Identify which cell holds the provided text, then report its [x, y] central coordinate. 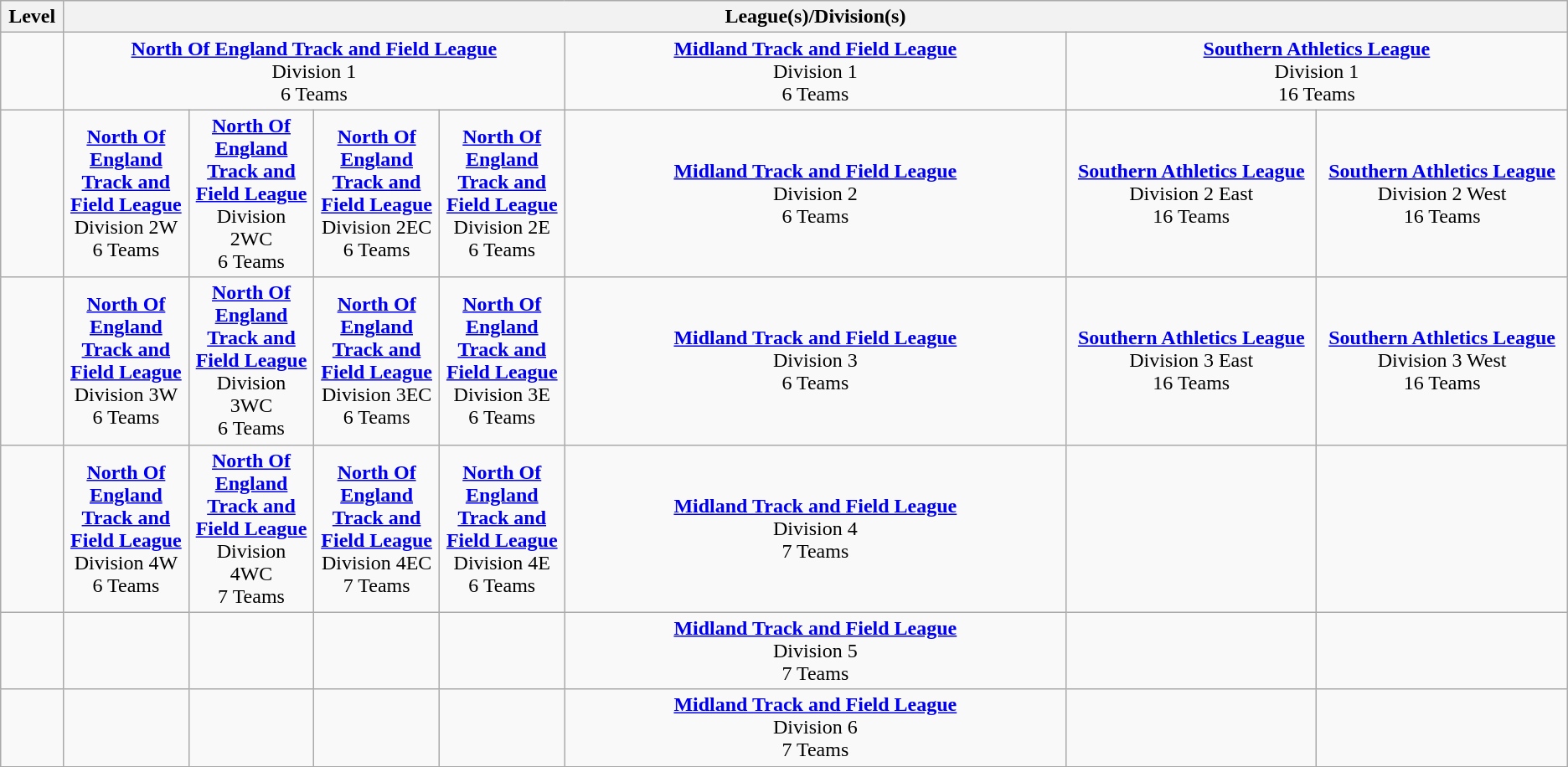
Midland Track and Field League Division 4 7 Teams [816, 528]
League(s)/Division(s) [816, 17]
North Of England Track and Field League Division 4EC 7 Teams [377, 528]
Southern Athletics League Division 2 East 16 Teams [1191, 193]
Southern Athletics League Division 1 16 Teams [1317, 71]
Southern Athletics League Division 3 West 16 Teams [1442, 361]
Southern Athletics League Division 3 East 16 Teams [1191, 361]
North Of England Track and Field League Division 3W 6 Teams [126, 361]
North Of England Track and Field League Division 2E 6 Teams [502, 193]
Midland Track and Field League Division 6 7 Teams [816, 728]
North Of England Track and Field League Division 3E 6 Teams [502, 361]
Level [32, 17]
North Of England Track and Field League Division 2WC 6 Teams [251, 193]
Midland Track and Field League Division 5 7 Teams [816, 651]
North Of England Track and Field League Division 3WC 6 Teams [251, 361]
Midland Track and Field League Division 1 6 Teams [816, 71]
North Of England Track and Field League Division 1 6 Teams [314, 71]
Midland Track and Field League Division 2 6 Teams [816, 193]
North Of England Track and Field League Division 2W 6 Teams [126, 193]
Southern Athletics League Division 2 West 16 Teams [1442, 193]
North Of England Track and Field League Division 4E 6 Teams [502, 528]
North Of England Track and Field League Division 4W 6 Teams [126, 528]
Midland Track and Field League Division 3 6 Teams [816, 361]
North Of England Track and Field League Division 2EC 6 Teams [377, 193]
North Of England Track and Field League Division 3EC 6 Teams [377, 361]
North Of England Track and Field League Division 4WC 7 Teams [251, 528]
